For the text-containing cell, return its midpoint in (X, Y) coordinate format. 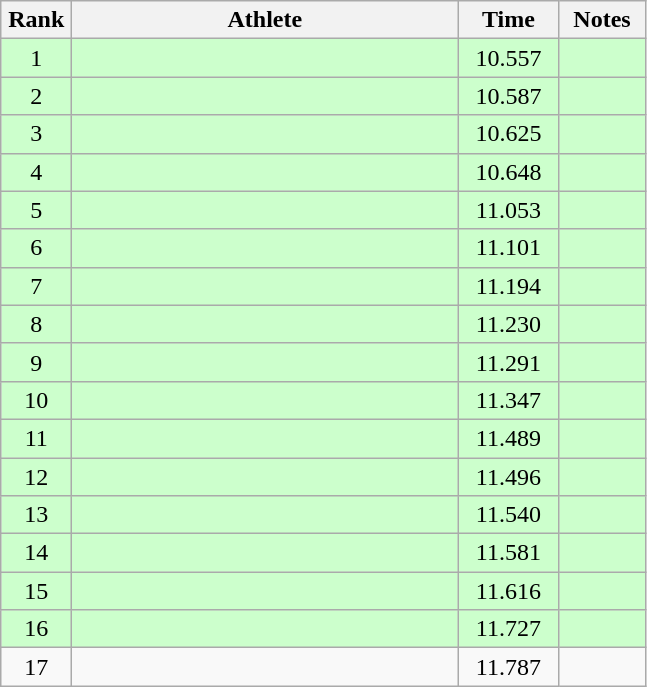
5 (36, 210)
9 (36, 362)
17 (36, 667)
11.230 (508, 324)
10 (36, 400)
1 (36, 58)
10.587 (508, 96)
10.648 (508, 172)
6 (36, 248)
11.194 (508, 286)
11.496 (508, 477)
11.291 (508, 362)
10.625 (508, 134)
11.101 (508, 248)
7 (36, 286)
13 (36, 515)
11.053 (508, 210)
11.581 (508, 553)
2 (36, 96)
10.557 (508, 58)
12 (36, 477)
11 (36, 438)
14 (36, 553)
Rank (36, 20)
11.540 (508, 515)
4 (36, 172)
11.347 (508, 400)
16 (36, 629)
Time (508, 20)
11.616 (508, 591)
8 (36, 324)
3 (36, 134)
Notes (602, 20)
11.727 (508, 629)
Athlete (265, 20)
15 (36, 591)
11.787 (508, 667)
11.489 (508, 438)
